Search for the cell housing the specified text and yield its [X, Y] center coordinate. 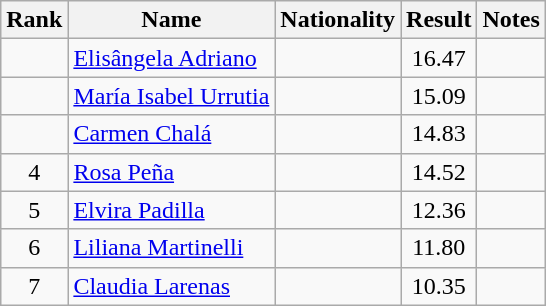
6 [34, 248]
Rosa Peña [172, 172]
5 [34, 210]
Liliana Martinelli [172, 248]
Carmen Chalá [172, 134]
Elvira Padilla [172, 210]
10.35 [439, 286]
14.83 [439, 134]
María Isabel Urrutia [172, 96]
Result [439, 20]
4 [34, 172]
Elisângela Adriano [172, 58]
Notes [511, 20]
12.36 [439, 210]
Claudia Larenas [172, 286]
Name [172, 20]
Nationality [338, 20]
11.80 [439, 248]
Rank [34, 20]
16.47 [439, 58]
14.52 [439, 172]
7 [34, 286]
15.09 [439, 96]
